Search for the cell housing the specified text and yield its [x, y] center coordinate. 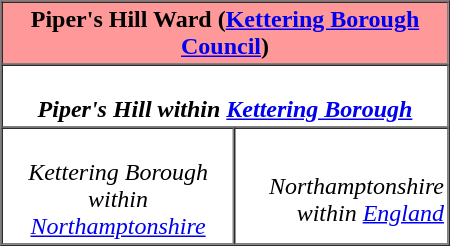
Northamptonshire within England [342, 186]
Piper's Hill Ward (Kettering Borough Council) [226, 34]
Kettering Borough within Northamptonshire [118, 186]
Piper's Hill within Kettering Borough [226, 96]
